Output the (x, y) coordinate of the center of the cell containing the given text.  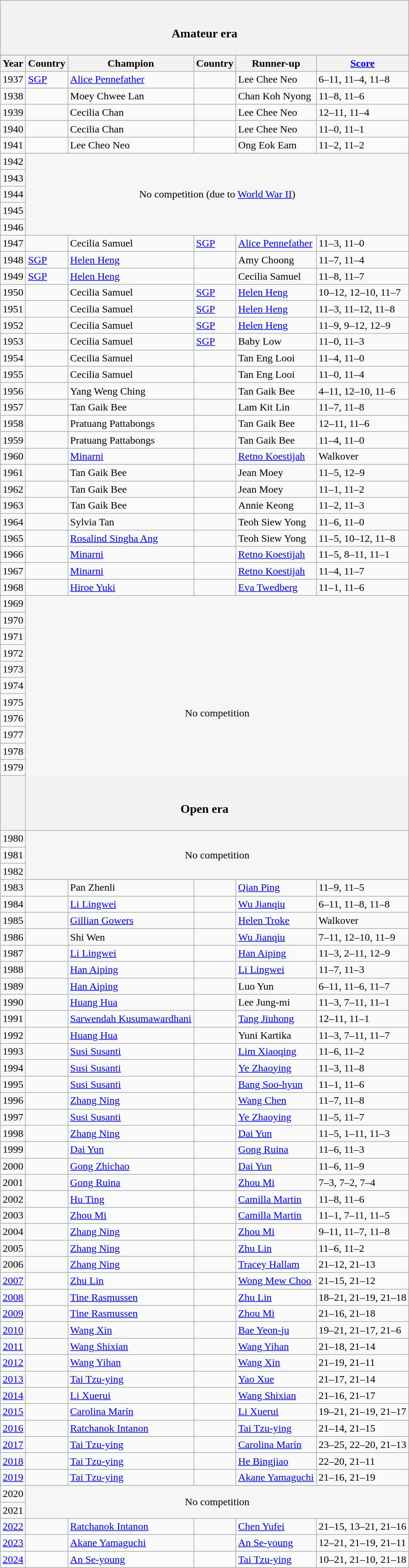
2011 (13, 1346)
6–11, 11–6, 11–7 (362, 986)
1967 (13, 571)
1994 (13, 1068)
10–21, 21–10, 21–18 (362, 1559)
1972 (13, 653)
1995 (13, 1084)
2007 (13, 1281)
1946 (13, 227)
2013 (13, 1379)
Yang Weng Ching (131, 391)
2018 (13, 1461)
21–16, 21–19 (362, 1477)
Gong Zhichao (131, 1166)
2002 (13, 1199)
2008 (13, 1297)
9–11, 11–7, 11–8 (362, 1232)
1964 (13, 522)
1962 (13, 489)
Runner-up (276, 63)
2024 (13, 1559)
Luo Yun (276, 986)
1974 (13, 685)
1990 (13, 1003)
1982 (13, 871)
11–5, 12–9 (362, 473)
11–6, 11–9 (362, 1166)
Helen Troke (276, 920)
1970 (13, 620)
1953 (13, 342)
21–14, 21–15 (362, 1428)
2016 (13, 1428)
1977 (13, 735)
No competition (due to World War II) (218, 194)
2003 (13, 1215)
1954 (13, 358)
11–3, 7–11, 11–1 (362, 1003)
1969 (13, 604)
Moey Chwee Lan (131, 96)
1996 (13, 1101)
1955 (13, 374)
2019 (13, 1477)
1965 (13, 538)
Ong Eok Eam (276, 145)
Yuni Kartika (276, 1035)
11–0, 11–3 (362, 342)
11–1, 7–11, 11–5 (362, 1215)
Tang Jiuhong (276, 1019)
11–2, 11–2 (362, 145)
Wong Mew Choo (276, 1281)
2015 (13, 1412)
1951 (13, 309)
11–1, 11–2 (362, 489)
2012 (13, 1363)
21–17, 21–14 (362, 1379)
21–15, 21–12 (362, 1281)
Pan Zhenli (131, 888)
Lee Cheo Neo (131, 145)
Chen Yufei (276, 1527)
2020 (13, 1494)
19–21, 21–17, 21–6 (362, 1330)
1979 (13, 768)
Amy Choong (276, 260)
11–3, 7–11, 11–7 (362, 1035)
11–2, 11–3 (362, 506)
1941 (13, 145)
Yao Xue (276, 1379)
2004 (13, 1232)
Wang Chen (276, 1101)
10–12, 12–10, 11–7 (362, 293)
21–18, 21–14 (362, 1346)
6–11, 11–8, 11–8 (362, 904)
Gillian Gowers (131, 920)
Sylvia Tan (131, 522)
1952 (13, 325)
1942 (13, 161)
1987 (13, 953)
11–5, 1–11, 11–3 (362, 1133)
1940 (13, 129)
Shi Wen (131, 937)
Hu Ting (131, 1199)
12–11, 11–6 (362, 423)
1947 (13, 244)
Bang Soo-hyun (276, 1084)
He Bingjiao (276, 1461)
11–3, 11–0 (362, 244)
Hiroe Yuki (131, 587)
2023 (13, 1543)
7–3, 7–2, 7–4 (362, 1182)
1980 (13, 839)
1985 (13, 920)
1986 (13, 937)
1984 (13, 904)
Qian Ping (276, 888)
1950 (13, 293)
11–5, 8–11, 11–1 (362, 555)
1937 (13, 80)
1958 (13, 423)
1973 (13, 669)
Eva Twedberg (276, 587)
1938 (13, 96)
1981 (13, 855)
Year (13, 63)
Rosalind Singha Ang (131, 538)
1991 (13, 1019)
1971 (13, 636)
Sarwendah Kusumawardhani (131, 1019)
12–21, 21–19, 21–11 (362, 1543)
1989 (13, 986)
11–9, 11–5 (362, 888)
1959 (13, 440)
2017 (13, 1445)
11–9, 9–12, 12–9 (362, 325)
Amateur era (205, 28)
1948 (13, 260)
Open era (205, 803)
Score (362, 63)
Lee Jung-mi (276, 1003)
Bae Yeon-ju (276, 1330)
Baby Low (276, 342)
2022 (13, 1527)
2000 (13, 1166)
1978 (13, 751)
1968 (13, 587)
1966 (13, 555)
Lam Kit Lin (276, 407)
11–5, 11–7 (362, 1117)
2021 (13, 1510)
Lim Xiaoqing (276, 1052)
1988 (13, 969)
2001 (13, 1182)
21–12, 21–13 (362, 1265)
1997 (13, 1117)
18–21, 21–19, 21–18 (362, 1297)
4–11, 12–10, 11–6 (362, 391)
1944 (13, 194)
1943 (13, 178)
11–7, 11–4 (362, 260)
19–21, 21–19, 21–17 (362, 1412)
23–25, 22–20, 21–13 (362, 1445)
1961 (13, 473)
11–3, 11–12, 11–8 (362, 309)
11–5, 10–12, 11–8 (362, 538)
1960 (13, 456)
2005 (13, 1248)
11–4, 11–7 (362, 571)
12–11, 11–4 (362, 112)
1957 (13, 407)
21–16, 21–17 (362, 1395)
11–6, 11–3 (362, 1150)
7–11, 12–10, 11–9 (362, 937)
2006 (13, 1265)
11–0, 11–4 (362, 374)
1939 (13, 112)
12–11, 11–1 (362, 1019)
1949 (13, 276)
1963 (13, 506)
22–20, 21–11 (362, 1461)
11–0, 11–1 (362, 129)
1983 (13, 888)
11–3, 2–11, 12–9 (362, 953)
11–6, 11–0 (362, 522)
21–15, 13–21, 21–16 (362, 1527)
21–19, 21–11 (362, 1363)
11–7, 11–3 (362, 969)
Tracey Hallam (276, 1265)
21–16, 21–18 (362, 1314)
Champion (131, 63)
1956 (13, 391)
1998 (13, 1133)
Chan Koh Nyong (276, 96)
Annie Keong (276, 506)
1976 (13, 718)
1945 (13, 211)
11–3, 11–8 (362, 1068)
1992 (13, 1035)
1999 (13, 1150)
2009 (13, 1314)
2010 (13, 1330)
1975 (13, 702)
1993 (13, 1052)
11–8, 11–7 (362, 276)
2014 (13, 1395)
6–11, 11–4, 11–8 (362, 80)
